Locate the cell with the specified text and output its [X, Y] center coordinate. 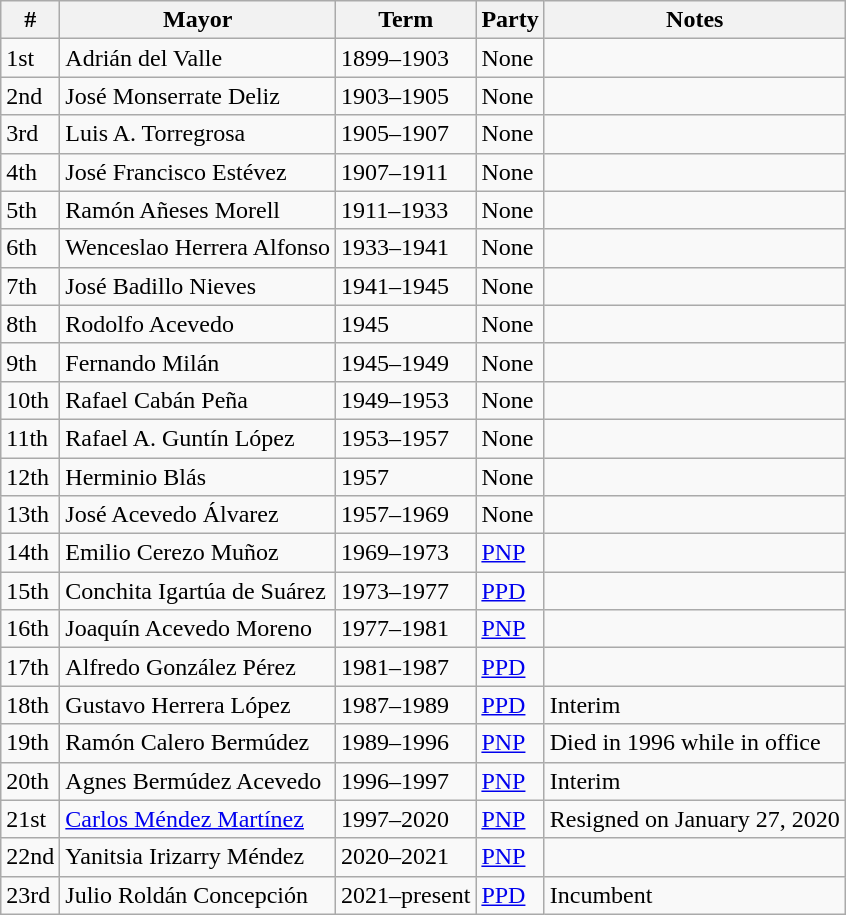
1st [30, 58]
14th [30, 553]
Adrián del Valle [198, 58]
2020–2021 [406, 857]
9th [30, 362]
1945 [406, 324]
Incumbent [694, 895]
1907–1911 [406, 172]
1996–1997 [406, 781]
Luis A. Torregrosa [198, 134]
15th [30, 591]
12th [30, 477]
Term [406, 20]
23rd [30, 895]
Gustavo Herrera López [198, 705]
1977–1981 [406, 629]
10th [30, 400]
Resigned on January 27, 2020 [694, 819]
José Monserrate Deliz [198, 96]
1911–1933 [406, 210]
1957 [406, 477]
Julio Roldán Concepción [198, 895]
1969–1973 [406, 553]
6th [30, 248]
7th [30, 286]
José Badillo Nieves [198, 286]
13th [30, 515]
Yanitsia Irizarry Méndez [198, 857]
Rafael A. Guntín López [198, 438]
Alfredo González Pérez [198, 667]
2021–present [406, 895]
1941–1945 [406, 286]
8th [30, 324]
16th [30, 629]
Wenceslao Herrera Alfonso [198, 248]
1899–1903 [406, 58]
1933–1941 [406, 248]
2nd [30, 96]
Conchita Igartúa de Suárez [198, 591]
17th [30, 667]
Joaquín Acevedo Moreno [198, 629]
18th [30, 705]
# [30, 20]
Agnes Bermúdez Acevedo [198, 781]
21st [30, 819]
Emilio Cerezo Muñoz [198, 553]
1973–1977 [406, 591]
1989–1996 [406, 743]
1957–1969 [406, 515]
20th [30, 781]
22nd [30, 857]
Mayor [198, 20]
4th [30, 172]
5th [30, 210]
1903–1905 [406, 96]
3rd [30, 134]
Ramón Añeses Morell [198, 210]
Rafael Cabán Peña [198, 400]
Party [510, 20]
Ramón Calero Bermúdez [198, 743]
Carlos Méndez Martínez [198, 819]
Herminio Blás [198, 477]
19th [30, 743]
1997–2020 [406, 819]
1945–1949 [406, 362]
1949–1953 [406, 400]
Died in 1996 while in office [694, 743]
1953–1957 [406, 438]
José Francisco Estévez [198, 172]
1981–1987 [406, 667]
11th [30, 438]
Rodolfo Acevedo [198, 324]
1905–1907 [406, 134]
Notes [694, 20]
1987–1989 [406, 705]
Fernando Milán [198, 362]
José Acevedo Álvarez [198, 515]
